Locate the cell with the specified text and output its [X, Y] center coordinate. 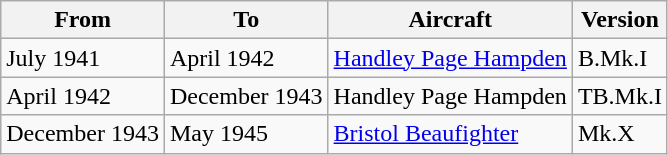
Aircraft [450, 20]
To [246, 20]
B.Mk.I [620, 58]
May 1945 [246, 134]
TB.Mk.I [620, 96]
Version [620, 20]
Bristol Beaufighter [450, 134]
From [83, 20]
Mk.X [620, 134]
July 1941 [83, 58]
